Find where the given text appears and provide that cell's center as (X, Y) coordinate. 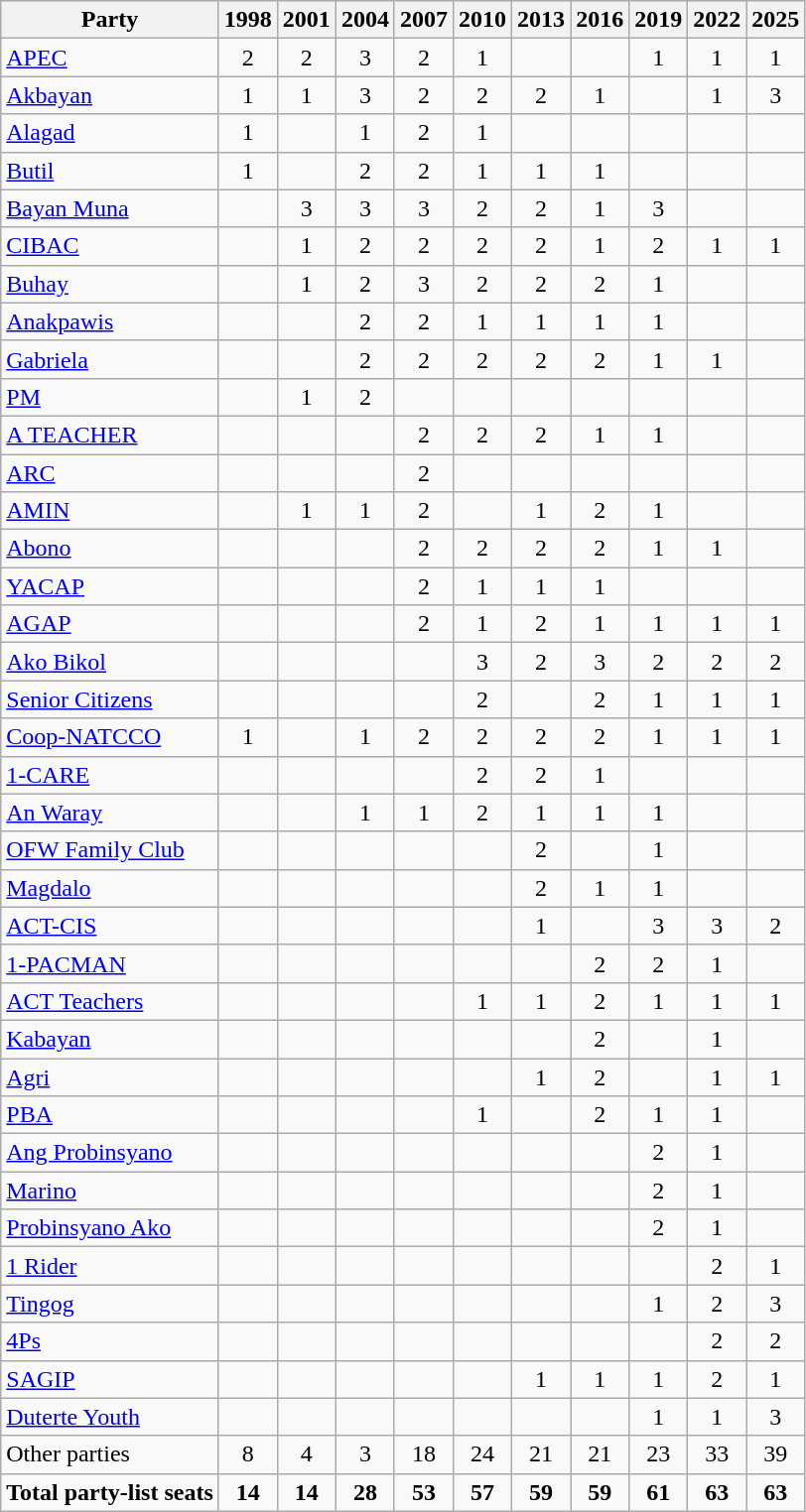
Total party-list seats (110, 1492)
Agri (110, 1076)
Marino (110, 1191)
2016 (600, 20)
53 (423, 1492)
Alagad (110, 133)
1998 (248, 20)
1-PACMAN (110, 963)
OFW Family Club (110, 850)
APEC (110, 58)
Tingog (110, 1304)
2001 (306, 20)
39 (776, 1454)
Akbayan (110, 95)
2022 (717, 20)
61 (659, 1492)
28 (365, 1492)
YACAP (110, 586)
57 (482, 1492)
PBA (110, 1115)
CIBAC (110, 246)
Ang Probinsyano (110, 1153)
2004 (365, 20)
AMIN (110, 511)
1 Rider (110, 1266)
1-CARE (110, 775)
ARC (110, 473)
24 (482, 1454)
4Ps (110, 1341)
Probinsyano Ako (110, 1228)
A TEACHER (110, 435)
2025 (776, 20)
Abono (110, 549)
Butil (110, 171)
4 (306, 1454)
Bayan Muna (110, 208)
Coop-NATCCO (110, 737)
AGAP (110, 624)
An Waray (110, 813)
Other parties (110, 1454)
Duterte Youth (110, 1417)
Senior Citizens (110, 699)
Buhay (110, 284)
2007 (423, 20)
SAGIP (110, 1379)
Party (110, 20)
18 (423, 1454)
Ako Bikol (110, 662)
ACT Teachers (110, 1001)
2019 (659, 20)
23 (659, 1454)
33 (717, 1454)
PM (110, 397)
2010 (482, 20)
Gabriela (110, 359)
2013 (542, 20)
ACT-CIS (110, 926)
Kabayan (110, 1039)
Anakpawis (110, 321)
8 (248, 1454)
Magdalo (110, 888)
